Return [X, Y] of the center of cell containing provided text 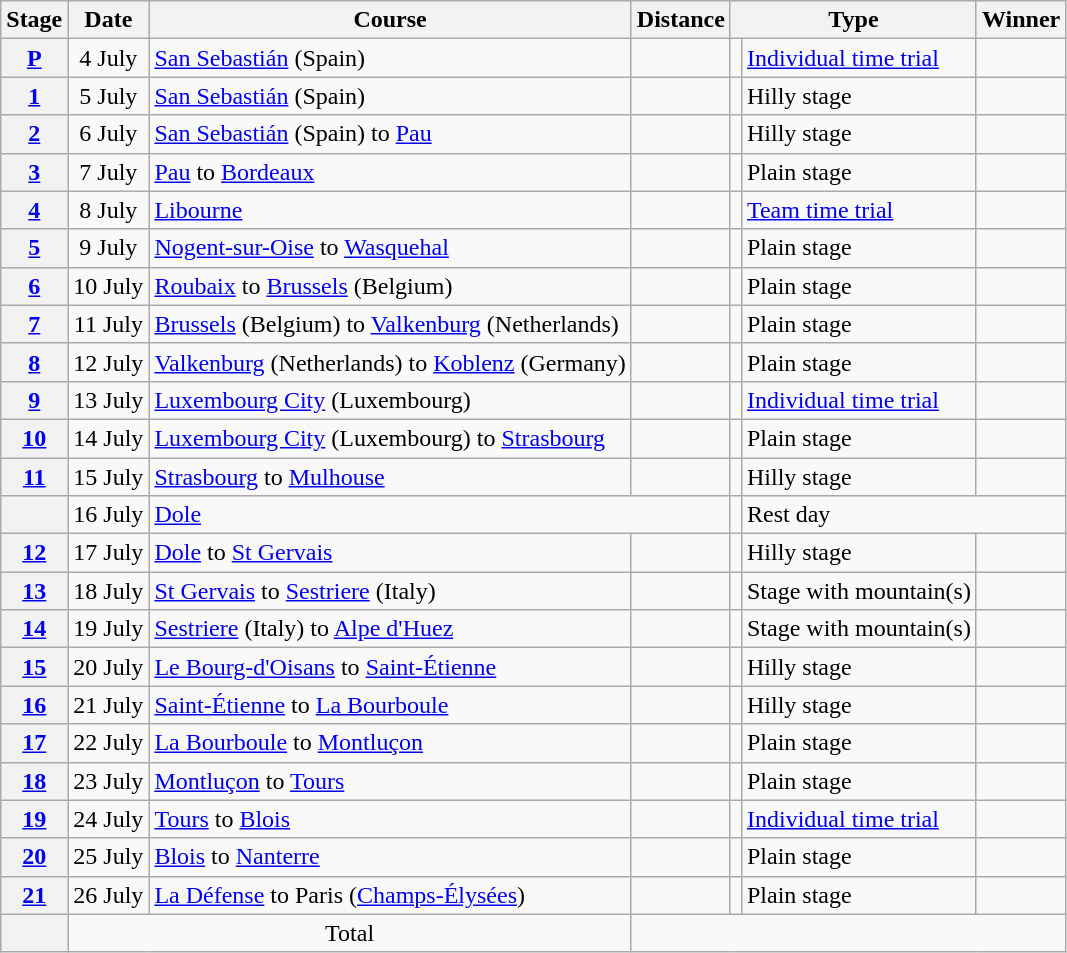
Course [390, 20]
Luxembourg City (Luxembourg) to Strasbourg [390, 438]
13 July [108, 400]
Tours to Blois [390, 819]
8 July [108, 210]
5 [34, 248]
Stage [34, 20]
12 July [108, 362]
9 [34, 400]
4 [34, 210]
16 July [108, 515]
6 [34, 286]
21 July [108, 705]
Strasbourg to Mulhouse [390, 477]
24 July [108, 819]
2 [34, 134]
Nogent-sur-Oise to Wasquehal [390, 248]
13 [34, 591]
11 July [108, 324]
10 July [108, 286]
17 July [108, 553]
Team time trial [858, 210]
25 July [108, 857]
26 July [108, 895]
19 July [108, 629]
Saint-Étienne to La Bourboule [390, 705]
Total [350, 933]
Sestriere (Italy) to Alpe d'Huez [390, 629]
4 July [108, 58]
15 [34, 667]
9 July [108, 248]
14 July [108, 438]
18 [34, 781]
Pau to Bordeaux [390, 172]
5 July [108, 96]
7 July [108, 172]
P [34, 58]
16 [34, 705]
St Gervais to Sestriere (Italy) [390, 591]
10 [34, 438]
7 [34, 324]
22 July [108, 743]
Blois to Nanterre [390, 857]
11 [34, 477]
15 July [108, 477]
Montluçon to Tours [390, 781]
Type [853, 20]
6 July [108, 134]
Dole [440, 515]
Roubaix to Brussels (Belgium) [390, 286]
19 [34, 819]
Libourne [390, 210]
Le Bourg-d'Oisans to Saint-Étienne [390, 667]
8 [34, 362]
17 [34, 743]
Date [108, 20]
3 [34, 172]
San Sebastián (Spain) to Pau [390, 134]
Brussels (Belgium) to Valkenburg (Netherlands) [390, 324]
23 July [108, 781]
Valkenburg (Netherlands) to Koblenz (Germany) [390, 362]
Rest day [903, 515]
1 [34, 96]
20 July [108, 667]
21 [34, 895]
La Bourboule to Montluçon [390, 743]
Luxembourg City (Luxembourg) [390, 400]
12 [34, 553]
Dole to St Gervais [390, 553]
La Défense to Paris (Champs-Élysées) [390, 895]
Distance [680, 20]
20 [34, 857]
14 [34, 629]
Winner [1020, 20]
18 July [108, 591]
